Detect which cell encompasses the target text, then output its [x, y] center coordinate. 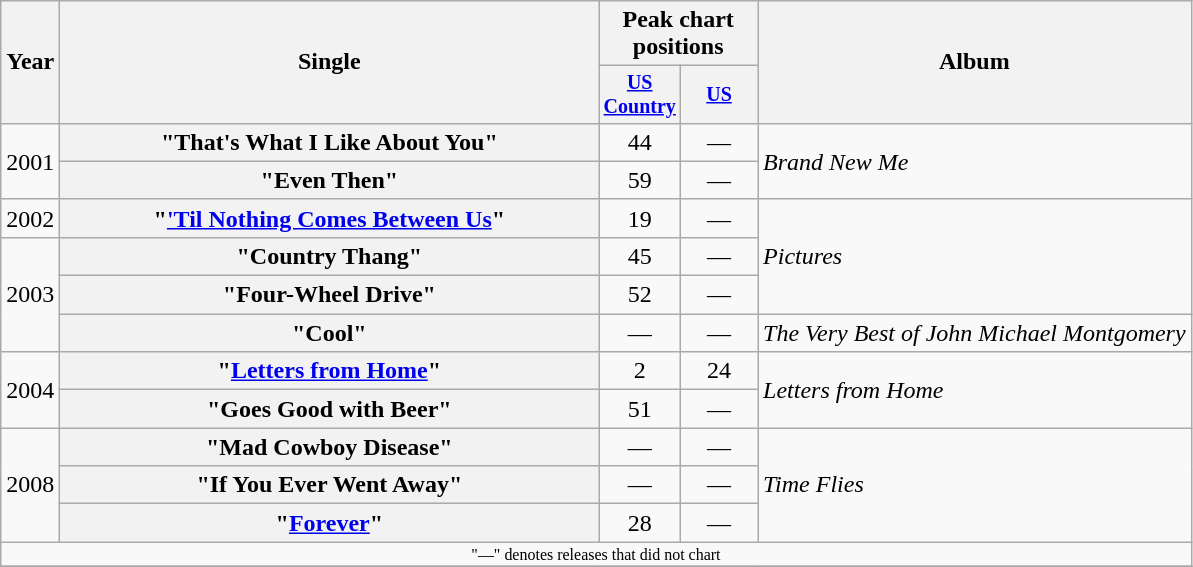
52 [640, 295]
"'Til Nothing Comes Between Us" [330, 218]
"Mad Cowboy Disease" [330, 447]
Peak chartpositions [678, 34]
Brand New Me [975, 161]
19 [640, 218]
US [720, 94]
"That's What I Like About You" [330, 142]
"Four-Wheel Drive" [330, 295]
45 [640, 256]
"If You Ever Went Away" [330, 485]
Single [330, 62]
2003 [30, 294]
Album [975, 62]
2 [640, 371]
The Very Best of John Michael Montgomery [975, 333]
59 [640, 180]
US Country [640, 94]
Letters from Home [975, 390]
Time Flies [975, 485]
"Country Thang" [330, 256]
2001 [30, 161]
"Letters from Home" [330, 371]
"Forever" [330, 523]
2002 [30, 218]
2004 [30, 390]
24 [720, 371]
28 [640, 523]
Year [30, 62]
"—" denotes releases that did not chart [596, 554]
"Goes Good with Beer" [330, 409]
51 [640, 409]
Pictures [975, 256]
"Even Then" [330, 180]
2008 [30, 485]
"Cool" [330, 333]
44 [640, 142]
